Return the (x, y) coordinate for the center point of the cell that contains the specified text.  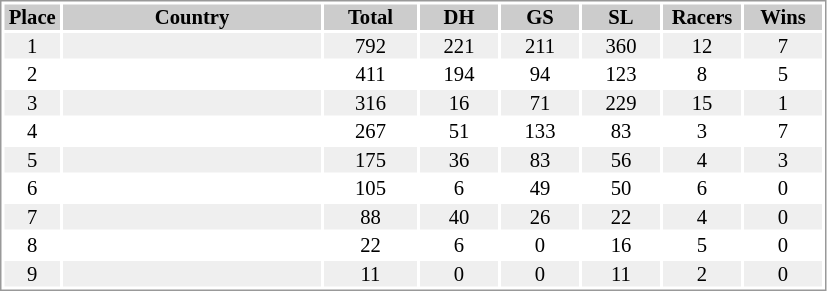
Wins (783, 17)
211 (540, 46)
50 (621, 189)
26 (540, 217)
GS (540, 17)
Total (370, 17)
123 (621, 75)
Place (32, 17)
Racers (702, 17)
DH (459, 17)
Country (192, 17)
792 (370, 46)
36 (459, 160)
360 (621, 46)
267 (370, 131)
56 (621, 160)
133 (540, 131)
411 (370, 75)
316 (370, 103)
221 (459, 46)
105 (370, 189)
175 (370, 160)
9 (32, 274)
40 (459, 217)
71 (540, 103)
94 (540, 75)
12 (702, 46)
51 (459, 131)
229 (621, 103)
49 (540, 189)
15 (702, 103)
194 (459, 75)
SL (621, 17)
88 (370, 217)
